Provide the (x, y) coordinate of the cell's center where the given text is located.  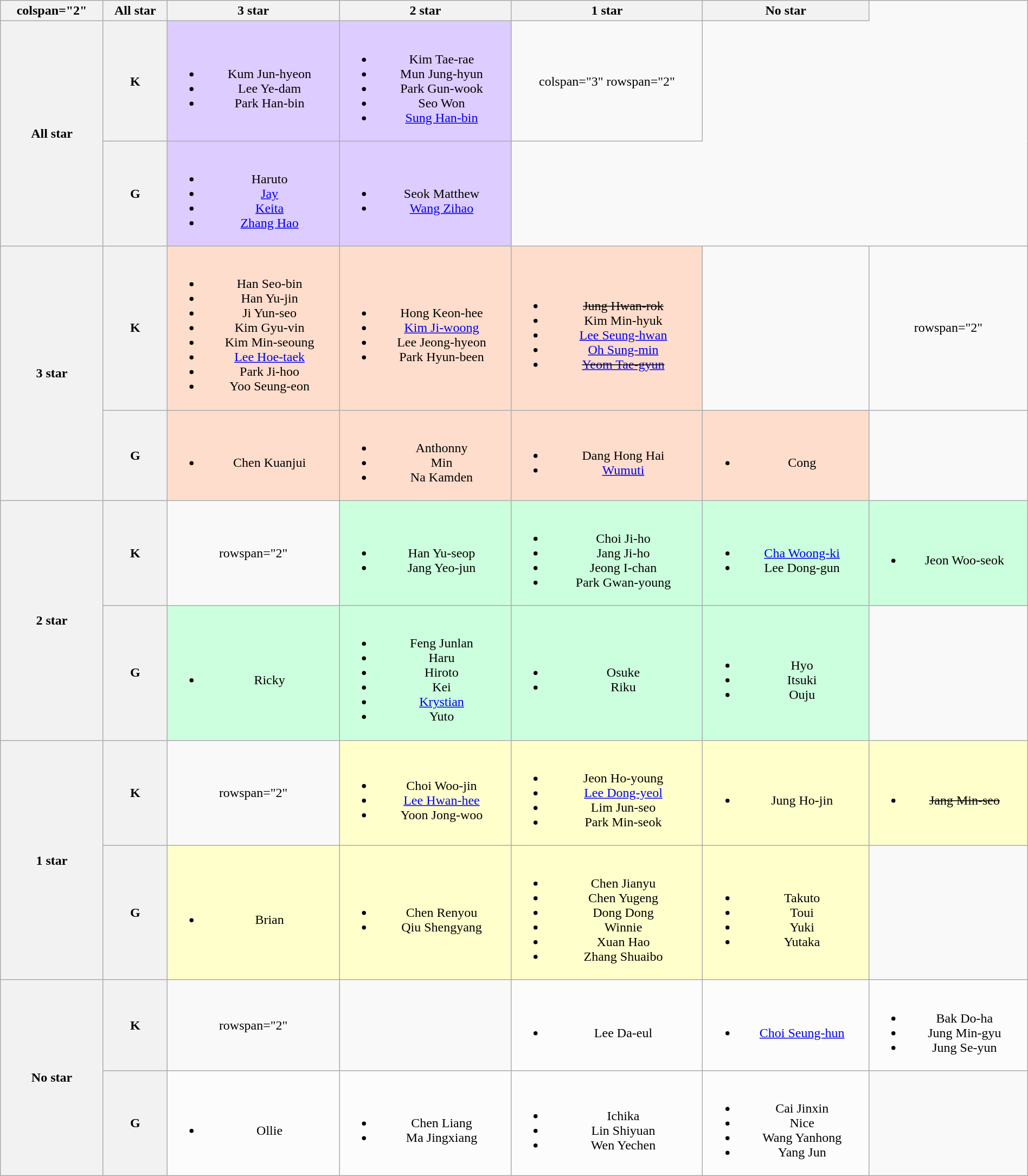
Jang Min-seo (949, 793)
Han Yu-seop Jang Yeo-jun (425, 553)
Hong Keon-hee Kim Ji-woong Lee Jeong-hyeon Park Hyun-been (425, 328)
Jung Hwan-rok Kim Min-hyuk Lee Seung-hwan Oh Sung-min Yeom Tae-gyun (607, 328)
Choi Seung-hun (786, 1025)
Hyo Itsuki Ouju (786, 673)
colspan="2" (52, 11)
Chen Kuanjui (253, 455)
Cai Jinxin Nice Wang Yanhong Yang Jun (786, 1123)
Jeon Woo-seok (949, 553)
Brian (253, 912)
Lee Da-eul (607, 1025)
Choi Woo-jin Lee Hwan-hee Yoon Jong-woo (425, 793)
Bak Do-ha Jung Min-gyu Jung Se-yun (949, 1025)
Takuto Toui Yuki Yutaka (786, 912)
colspan="3" rowspan="2" (607, 81)
Anthonny Min Na Kamden (425, 455)
Choi Ji-ho Jang Ji-ho Jeong I-chan Park Gwan-young (607, 553)
Chen Liang Ma Jingxiang (425, 1123)
Haruto Jay Keita Zhang Hao (253, 194)
Cong (786, 455)
Kim Tae-rae Mun Jung-hyun Park Gun-wook Seo Won Sung Han-bin (425, 81)
Ollie (253, 1123)
Han Seo-bin Han Yu-jin Ji Yun-seo Kim Gyu-vin Kim Min-seoung Lee Hoe-taek Park Ji-hoo Yoo Seung-eon (253, 328)
Jeon Ho-young Lee Dong-yeol Lim Jun-seo Park Min-seok (607, 793)
Jung Ho-jin (786, 793)
Osuke Riku (607, 673)
Feng Junlan Haru Hiroto Kei Krystian Yuto (425, 673)
Chen Renyou Qiu Shengyang (425, 912)
Seok Matthew Wang Zihao (425, 194)
Kum Jun-hyeon Lee Ye-dam Park Han-bin (253, 81)
Ricky (253, 673)
Cha Woong-ki Lee Dong-gun (786, 553)
Dang Hong Hai Wumuti (607, 455)
Chen Jianyu Chen Yugeng Dong Dong Winnie Xuan Hao Zhang Shuaibo (607, 912)
Ichika Lin Shiyuan Wen Yechen (607, 1123)
